Provide the [X, Y] coordinate of the cell's center where the given text is located.  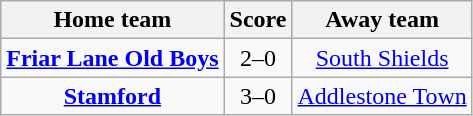
Home team [112, 20]
South Shields [382, 58]
Score [258, 20]
3–0 [258, 96]
Addlestone Town [382, 96]
Away team [382, 20]
2–0 [258, 58]
Friar Lane Old Boys [112, 58]
Stamford [112, 96]
